Find where the given text appears and provide that cell's center as [X, Y] coordinate. 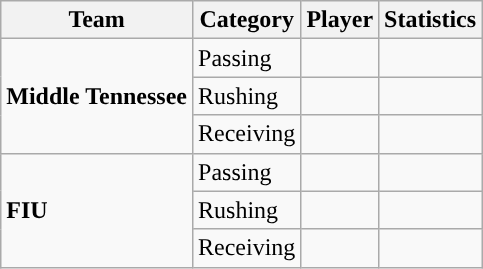
Player [340, 20]
Category [247, 20]
Middle Tennessee [97, 96]
Statistics [430, 20]
Team [97, 20]
FIU [97, 210]
